Scan for the cell matching the given text and deliver its [x, y] coordinate at center. 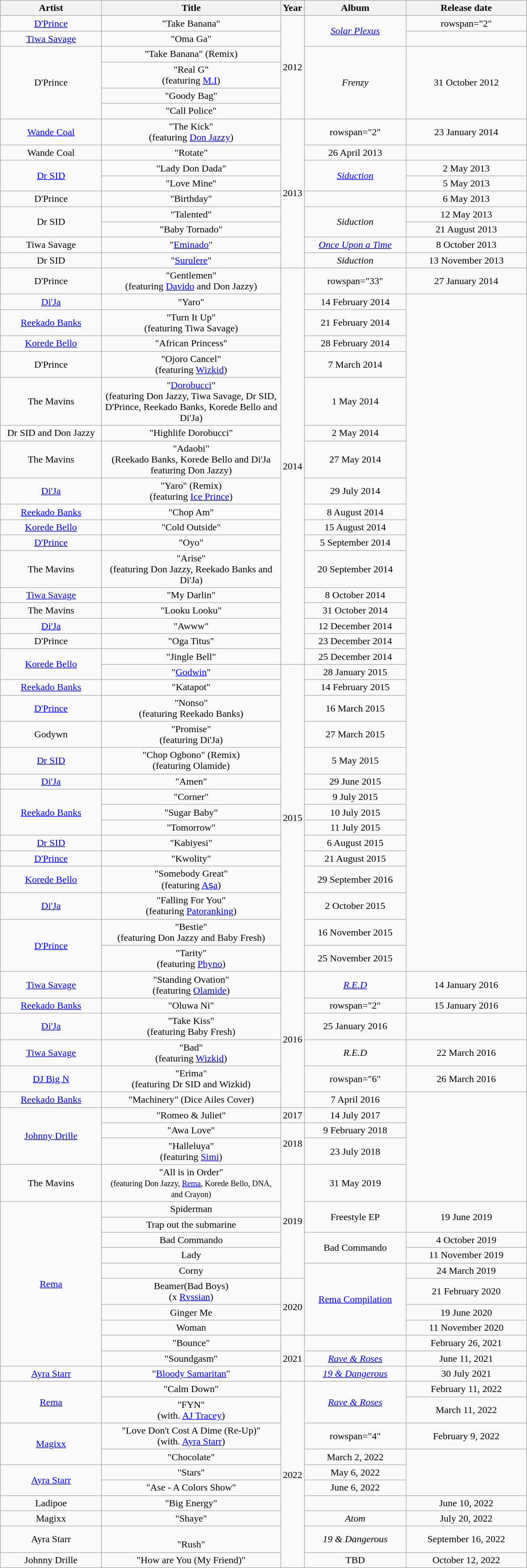
12 May 2013 [466, 214]
"How are You (My Friend)" [191, 1560]
2 May 2014 [355, 433]
"Godwin" [191, 672]
October 12, 2022 [466, 1560]
"Oyo" [191, 542]
Freestyle EP [355, 1217]
Year [292, 8]
29 September 2016 [355, 880]
2013 [292, 193]
31 October 2014 [355, 611]
"Nonso" (featuring Reekado Banks) [191, 708]
27 March 2015 [355, 735]
rowspan="4" [355, 1436]
"Promise" (featuring Di'Ja) [191, 735]
8 October 2013 [466, 245]
Artist [51, 8]
28 February 2014 [355, 343]
9 February 2018 [355, 1130]
"Talented" [191, 214]
2022 [292, 1475]
"Yaro" [191, 302]
5 September 2014 [355, 542]
30 July 2021 [466, 1374]
"Shaye" [191, 1518]
31 May 2019 [355, 1183]
10 July 2015 [355, 812]
5 May 2013 [466, 183]
2014 [292, 466]
Frenzy [355, 82]
"Cold Outside" [191, 527]
"Eminado" [191, 245]
Spiderman [191, 1209]
15 August 2014 [355, 527]
February 9, 2022 [466, 1436]
"My Darlin" [191, 595]
"Baby Tornado" [191, 230]
rowspan="33" [355, 281]
5 May 2015 [355, 760]
2012 [292, 67]
"Tarity" (featuring Phyno) [191, 958]
2015 [292, 818]
Atom [355, 1518]
July 20, 2022 [466, 1518]
"Call Police" [191, 111]
"Katapot" [191, 687]
"Oma Ga" [191, 39]
12 December 2014 [355, 626]
8 August 2014 [355, 512]
16 November 2015 [355, 932]
"Love Don't Cost A Dime (Re-Up)" (with. Ayra Starr) [191, 1436]
29 July 2014 [355, 491]
7 March 2014 [355, 364]
Woman [191, 1327]
2017 [292, 1115]
"Amen" [191, 781]
February 26, 2021 [466, 1343]
21 August 2015 [355, 858]
27 January 2014 [466, 281]
"Take Banana" [191, 23]
2019 [292, 1221]
"Falling For You" (featuring Patoranking) [191, 906]
16 March 2015 [355, 708]
4 October 2019 [466, 1240]
Ginger Me [191, 1312]
"Tomorrow" [191, 827]
Solar Plexus [355, 31]
2021 [292, 1358]
"Yaro" (Remix) (featuring Ice Prince) [191, 491]
"Rush" [191, 1539]
7 April 2016 [355, 1100]
May 6, 2022 [355, 1472]
"Oluwa Ni" [191, 1005]
"Bloody Samaritan" [191, 1374]
"Soundgasm" [191, 1358]
"Big Energy" [191, 1503]
"Chop Am" [191, 512]
rowspan="6" [355, 1079]
"Birthday" [191, 199]
21 February 2014 [355, 323]
6 August 2015 [355, 843]
28 January 2015 [355, 672]
2018 [292, 1144]
9 July 2015 [355, 797]
26 April 2013 [355, 153]
14 February 2015 [355, 687]
14 February 2014 [355, 302]
Beamer(Bad Boys)(x Rvssian) [191, 1292]
"Standing Ovation" (featuring Olamide) [191, 985]
"Bad" (featuring Wizkid) [191, 1053]
"Jingle Bell" [191, 657]
Godywn [51, 735]
23 December 2014 [355, 641]
"Real G" (featuring M.I) [191, 75]
Once Upon a Time [355, 245]
"The Kick" (featuring Don Jazzy) [191, 132]
"Lady Don Dada" [191, 168]
June 6, 2022 [355, 1488]
"Bounce" [191, 1343]
June 11, 2021 [466, 1358]
15 January 2016 [466, 1005]
"Goody Bag" [191, 96]
Album [355, 8]
21 February 2020 [466, 1292]
25 January 2016 [355, 1026]
"Awa Love" [191, 1130]
29 June 2015 [355, 781]
"Turn It Up" (featuring Tiwa Savage) [191, 323]
26 March 2016 [466, 1079]
September 16, 2022 [466, 1539]
"Ase - A Colors Show" [191, 1488]
"Somebody Great" (featuring Aṣa) [191, 880]
19 June 2020 [466, 1312]
23 July 2018 [355, 1151]
February 11, 2022 [466, 1389]
"Romeo & Juliet" [191, 1115]
25 December 2014 [355, 657]
14 January 2016 [466, 985]
Dr SID and Don Jazzy [51, 433]
25 November 2015 [355, 958]
11 November 2019 [466, 1255]
"Adaobi" (Reekado Banks, Korede Bello and Di'Ja featuring Don Jazzy) [191, 459]
"Love Mine" [191, 183]
"Take Kiss" (featuring Baby Fresh) [191, 1026]
"Stars" [191, 1472]
"Kwolity" [191, 858]
14 July 2017 [355, 1115]
31 October 2012 [466, 82]
"Kabiyesi" [191, 843]
Trap out the submarine [191, 1225]
"Bestie" (featuring Don Jazzy and Baby Fresh) [191, 932]
21 August 2013 [466, 230]
"Halleluya" (featuring Simi) [191, 1151]
20 September 2014 [355, 569]
"Calm Down" [191, 1389]
"Sugar Baby" [191, 812]
June 10, 2022 [466, 1503]
"Chocolate" [191, 1457]
1 May 2014 [355, 401]
Rema Compilation [355, 1299]
27 May 2014 [355, 459]
24 March 2019 [466, 1271]
"Chop Ogbono" (Remix) (featuring Olamide) [191, 760]
11 November 2020 [466, 1327]
8 October 2014 [355, 595]
"Awww" [191, 626]
"Highlife Dorobucci" [191, 433]
"All is in Order" (featuring Don Jazzy, Rema, Korede Bello, DNA, and Crayon) [191, 1183]
TBD [355, 1560]
"Erima" (featuring Dr SID and Wizkid) [191, 1079]
"Rotate" [191, 153]
"Dorobucci" (featuring Don Jazzy, Tiwa Savage, Dr SID, D'Prince, Reekado Banks, Korede Bello and Di'Ja) [191, 401]
2 May 2013 [466, 168]
"Take Banana" (Remix) [191, 54]
Lady [191, 1255]
"Looku Looku" [191, 611]
19 June 2019 [466, 1217]
"African Princess" [191, 343]
March 11, 2022 [466, 1410]
"Corner" [191, 797]
Ladipoe [51, 1503]
"Gentlemen" (featuring Davido and Don Jazzy) [191, 281]
2 October 2015 [355, 906]
"FYN" (with. AJ Tracey) [191, 1410]
22 March 2016 [466, 1053]
"Surulere" [191, 260]
2020 [292, 1307]
11 July 2015 [355, 827]
2016 [292, 1039]
DJ Big N [51, 1079]
6 May 2013 [466, 199]
Release date [466, 8]
"Ojoro Cancel" (featuring Wizkid) [191, 364]
23 January 2014 [466, 132]
13 November 2013 [466, 260]
"Oga Titus" [191, 641]
Title [191, 8]
"Arise" (featuring Don Jazzy, Reekado Banks and Di'Ja) [191, 569]
Corny [191, 1271]
"Machinery" (Dice Ailes Cover) [191, 1100]
March 2, 2022 [355, 1457]
